For the text-containing cell, return its midpoint in (X, Y) coordinate format. 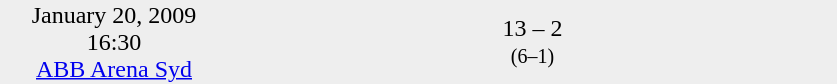
13 – 2(6–1) (532, 42)
January 20, 200916:30ABB Arena Syd (114, 42)
